Scan for the cell matching the given text and deliver its (X, Y) coordinate at center. 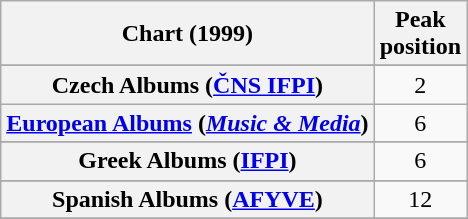
European Albums (Music & Media) (188, 123)
Spanish Albums (AFYVE) (188, 199)
Czech Albums (ČNS IFPI) (188, 85)
Peakposition (420, 34)
Greek Albums (IFPI) (188, 161)
Chart (1999) (188, 34)
12 (420, 199)
2 (420, 85)
